Provide the (x, y) coordinate of the cell's center where the given text is located.  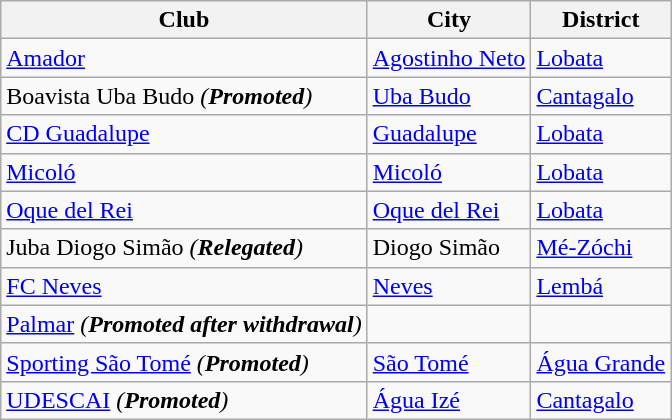
Club (184, 20)
São Tomé (449, 362)
Uba Budo (449, 96)
UDESCAI (Promoted) (184, 400)
Lembá (601, 286)
Neves (449, 286)
Palmar (Promoted after withdrawal) (184, 324)
FC Neves (184, 286)
CD Guadalupe (184, 134)
City (449, 20)
Água Izé (449, 400)
Amador (184, 58)
Agostinho Neto (449, 58)
Boavista Uba Budo (Promoted) (184, 96)
Diogo Simão (449, 248)
District (601, 20)
Guadalupe (449, 134)
Água Grande (601, 362)
Juba Diogo Simão (Relegated) (184, 248)
Sporting São Tomé (Promoted) (184, 362)
Mé-Zóchi (601, 248)
